Locate the cell with the specified text and output its (x, y) center coordinate. 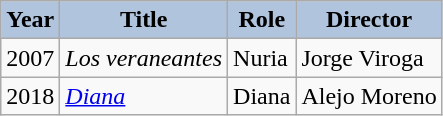
Title (144, 20)
Role (262, 20)
Jorge Viroga (369, 58)
2018 (30, 96)
2007 (30, 58)
Director (369, 20)
Year (30, 20)
Alejo Moreno (369, 96)
Nuria (262, 58)
Los veraneantes (144, 58)
